Capture the cell that displays the provided text and extract its [X, Y] central coordinate. 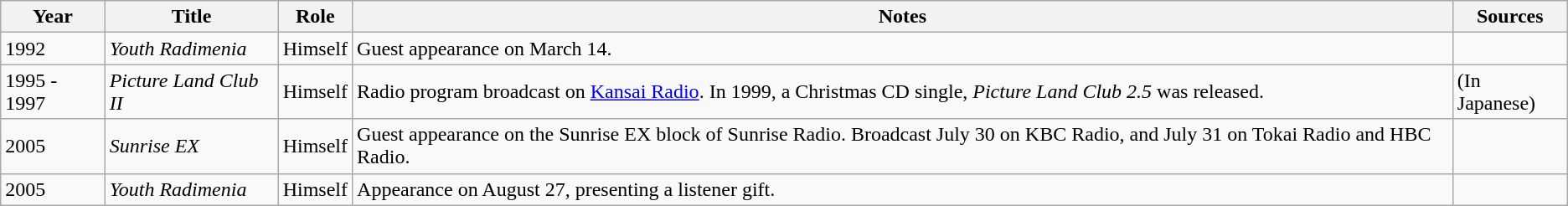
(In Japanese) [1509, 92]
Sunrise EX [191, 146]
1995 - 1997 [53, 92]
Guest appearance on March 14. [903, 49]
Title [191, 17]
1992 [53, 49]
Year [53, 17]
Notes [903, 17]
Picture Land Club II [191, 92]
Radio program broadcast on Kansai Radio. In 1999, a Christmas CD single, Picture Land Club 2.5 was released. [903, 92]
Role [315, 17]
Guest appearance on the Sunrise EX block of Sunrise Radio. Broadcast July 30 on KBC Radio, and July 31 on Tokai Radio and HBC Radio. [903, 146]
Sources [1509, 17]
Appearance on August 27, presenting a listener gift. [903, 189]
